Provide the [X, Y] coordinate of the cell's center where the given text is located.  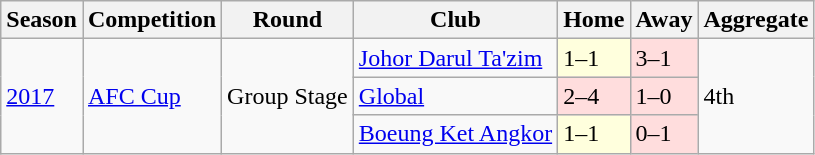
Boeung Ket Angkor [455, 134]
Aggregate [756, 20]
AFC Cup [152, 96]
Johor Darul Ta'zim [455, 58]
Season [42, 20]
Global [455, 96]
3–1 [664, 58]
4th [756, 96]
2017 [42, 96]
1–0 [664, 96]
Competition [152, 20]
0–1 [664, 134]
Round [288, 20]
Club [455, 20]
Home [594, 20]
Away [664, 20]
2–4 [594, 96]
Group Stage [288, 96]
